Capture the cell that displays the provided text and extract its (X, Y) central coordinate. 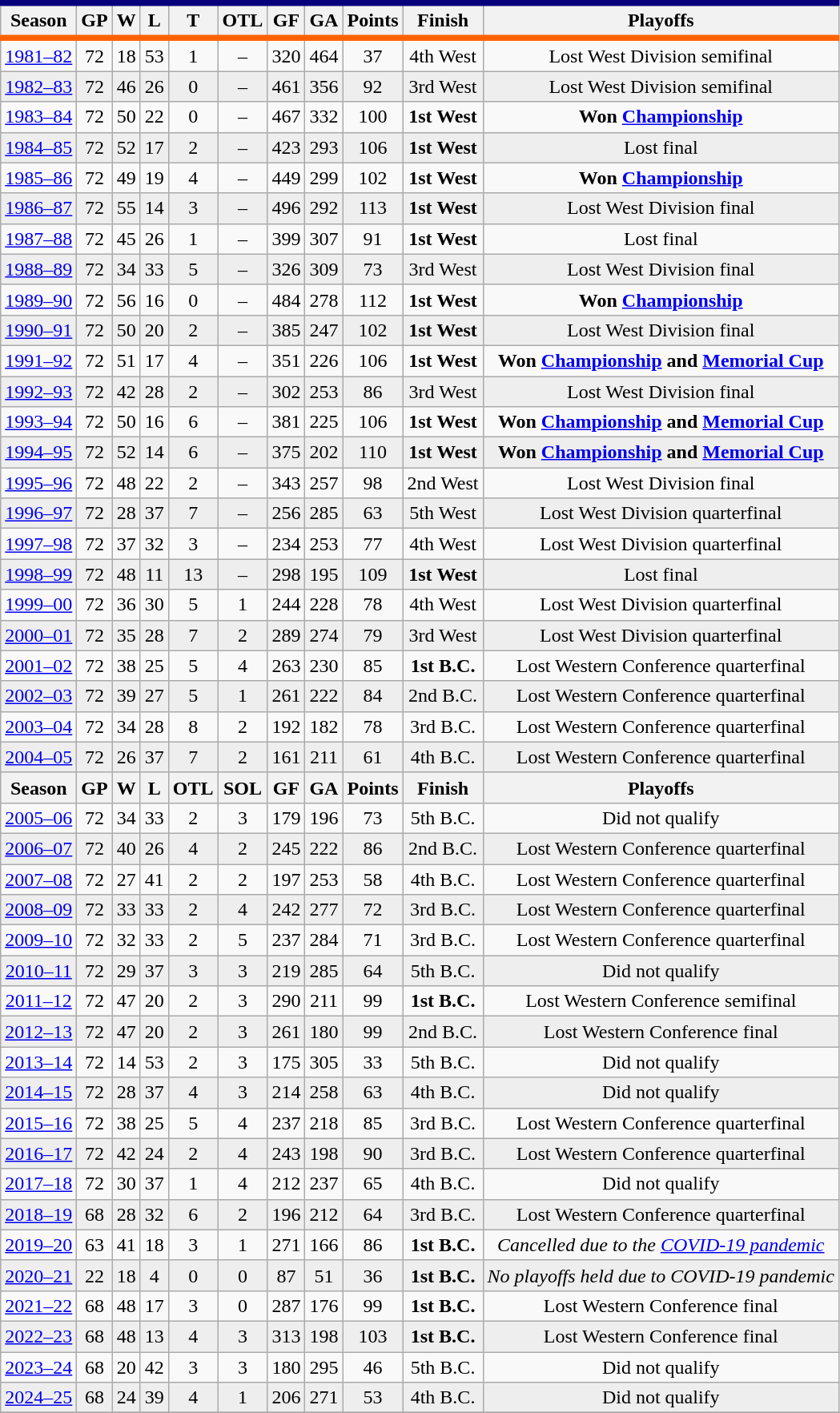
84 (373, 696)
195 (324, 574)
Cancelled due to the COVID-19 pandemic (661, 1245)
2017–18 (38, 1184)
464 (324, 54)
496 (287, 208)
1991–92 (38, 360)
Lost Western Conference semifinal (661, 1001)
1997–98 (38, 544)
2000–01 (38, 635)
2005–06 (38, 818)
1993–94 (38, 422)
61 (373, 757)
385 (287, 330)
292 (324, 208)
1981–82 (38, 54)
8 (193, 727)
2004–05 (38, 757)
2003–04 (38, 727)
295 (324, 1367)
449 (287, 178)
19 (154, 178)
192 (287, 727)
298 (287, 574)
256 (287, 513)
305 (324, 1062)
2024–25 (38, 1398)
161 (287, 757)
2018–19 (38, 1214)
257 (324, 483)
299 (324, 178)
214 (287, 1093)
No playoffs held due to COVID-19 pandemic (661, 1275)
302 (287, 392)
293 (324, 147)
35 (127, 635)
87 (287, 1275)
40 (127, 848)
109 (373, 574)
2011–12 (38, 1001)
49 (127, 178)
375 (287, 453)
182 (324, 727)
45 (127, 239)
175 (287, 1062)
351 (287, 360)
277 (324, 910)
320 (287, 54)
242 (287, 910)
2007–08 (38, 879)
1986–87 (38, 208)
263 (287, 666)
113 (373, 208)
2012–13 (38, 1032)
56 (127, 300)
110 (373, 453)
381 (287, 422)
226 (324, 360)
55 (127, 208)
SOL (243, 787)
356 (324, 87)
2002–03 (38, 696)
2010–11 (38, 971)
245 (287, 848)
2013–14 (38, 1062)
2009–10 (38, 940)
247 (324, 330)
284 (324, 940)
1994–95 (38, 453)
467 (287, 117)
1982–83 (38, 87)
307 (324, 239)
1992–93 (38, 392)
166 (324, 1245)
1989–90 (38, 300)
461 (287, 87)
484 (287, 300)
79 (373, 635)
206 (287, 1398)
399 (287, 239)
2nd West (443, 483)
T (193, 21)
1985–86 (38, 178)
1988–89 (38, 269)
274 (324, 635)
313 (287, 1336)
278 (324, 300)
423 (287, 147)
29 (127, 971)
234 (287, 544)
100 (373, 117)
230 (324, 666)
2022–23 (38, 1336)
287 (287, 1306)
65 (373, 1184)
326 (287, 269)
5th West (443, 513)
225 (324, 422)
2020–21 (38, 1275)
92 (373, 87)
90 (373, 1153)
197 (287, 879)
343 (287, 483)
1998–99 (38, 574)
103 (373, 1336)
2006–07 (38, 848)
77 (373, 544)
98 (373, 483)
1983–84 (38, 117)
1987–88 (38, 239)
71 (373, 940)
2023–24 (38, 1367)
58 (373, 879)
309 (324, 269)
2001–02 (38, 666)
289 (287, 635)
1996–97 (38, 513)
1984–85 (38, 147)
243 (287, 1153)
176 (324, 1306)
218 (324, 1123)
11 (154, 574)
332 (324, 117)
2008–09 (38, 910)
2016–17 (38, 1153)
1990–91 (38, 330)
2014–15 (38, 1093)
2015–16 (38, 1123)
290 (287, 1001)
244 (287, 605)
1995–96 (38, 483)
228 (324, 605)
1999–00 (38, 605)
258 (324, 1093)
2021–22 (38, 1306)
2019–20 (38, 1245)
219 (287, 971)
202 (324, 453)
91 (373, 239)
179 (287, 818)
112 (373, 300)
